Find where the given text appears and provide that cell's center as (x, y) coordinate. 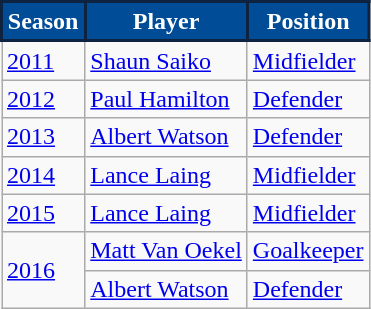
Matt Van Oekel (166, 251)
2013 (44, 137)
2014 (44, 175)
Goalkeeper (308, 251)
2012 (44, 99)
Player (166, 22)
Paul Hamilton (166, 99)
Shaun Saiko (166, 60)
2011 (44, 60)
Season (44, 22)
2015 (44, 213)
2016 (44, 270)
Position (308, 22)
